From the cell containing the given text, extract its center point as (x, y) coordinate. 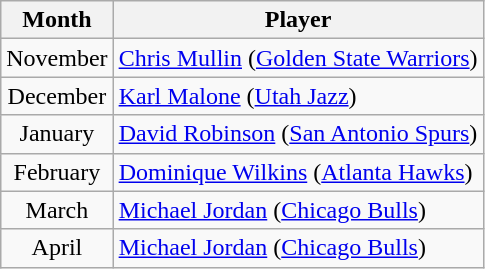
November (57, 58)
April (57, 248)
February (57, 172)
March (57, 210)
David Robinson (San Antonio Spurs) (298, 134)
Chris Mullin (Golden State Warriors) (298, 58)
Month (57, 20)
Karl Malone (Utah Jazz) (298, 96)
December (57, 96)
January (57, 134)
Dominique Wilkins (Atlanta Hawks) (298, 172)
Player (298, 20)
